From the cell containing the given text, extract its center point as [x, y] coordinate. 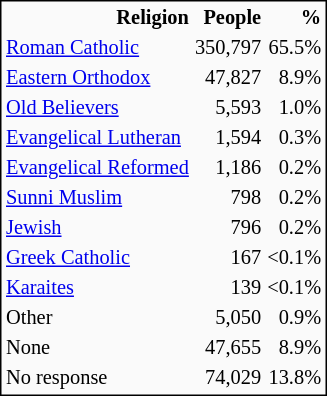
Roman Catholic [97, 48]
0.3% [294, 138]
74,029 [228, 378]
65.5% [294, 48]
350,797 [228, 48]
Jewish [97, 228]
47,655 [228, 348]
796 [228, 228]
No response [97, 378]
None [97, 348]
1,594 [228, 138]
47,827 [228, 78]
13.8% [294, 378]
People [228, 18]
0.9% [294, 318]
Karaites [97, 288]
Evangelical Reformed [97, 168]
5,593 [228, 108]
Evangelical Lutheran [97, 138]
1.0% [294, 108]
798 [228, 198]
Old Believers [97, 108]
Greek Catholic [97, 258]
167 [228, 258]
1,186 [228, 168]
Other [97, 318]
% [294, 18]
5,050 [228, 318]
Eastern Orthodox [97, 78]
Religion [97, 18]
139 [228, 288]
Sunni Muslim [97, 198]
